Locate the cell with the specified text and output its (X, Y) center coordinate. 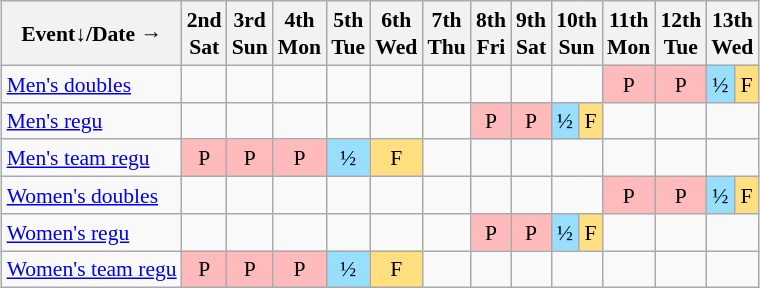
3rdSun (250, 33)
2ndSat (204, 33)
Women's team regu (92, 268)
11thMon (628, 33)
13thWed (732, 33)
12thTue (680, 33)
Men's team regu (92, 158)
Women's doubles (92, 194)
Event↓/Date → (92, 33)
9thSat (531, 33)
7thThu (446, 33)
4thMon (300, 33)
Women's regu (92, 232)
5thTue (348, 33)
Men's doubles (92, 84)
6thWed (396, 33)
Men's regu (92, 120)
8thFri (491, 33)
10thSun (576, 33)
